Search for the cell housing the specified text and yield its [x, y] center coordinate. 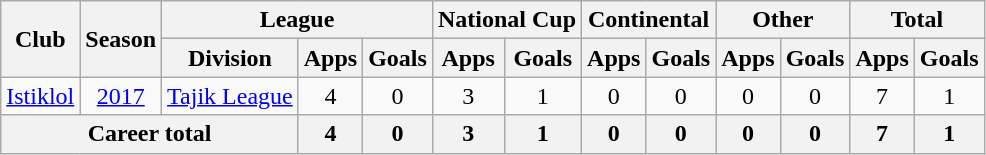
Season [121, 39]
Continental [649, 20]
League [298, 20]
2017 [121, 96]
Division [230, 58]
Career total [150, 134]
Tajik League [230, 96]
Istiklol [40, 96]
National Cup [506, 20]
Club [40, 39]
Total [917, 20]
Other [783, 20]
